Locate the cell with the specified text and output its (X, Y) center coordinate. 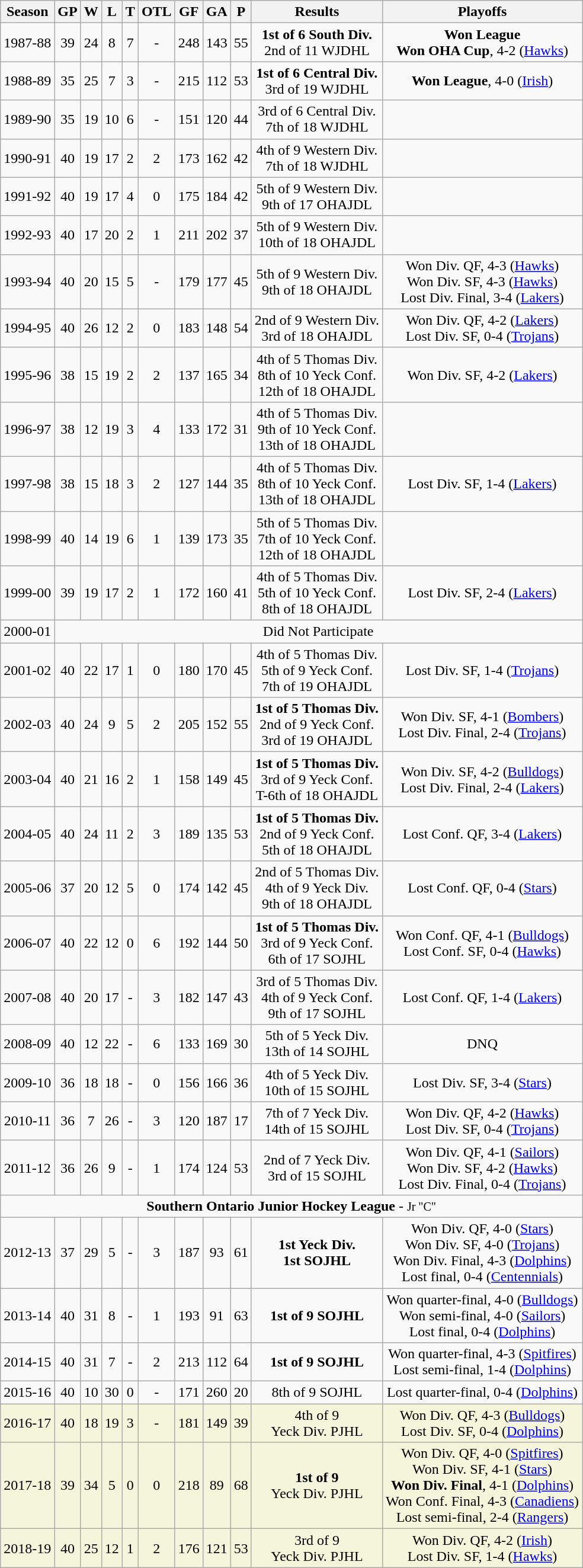
124 (217, 1167)
Won Div. QF, 4-2 (Hawks)Lost Div. SF, 0-4 (Trojans) (482, 1121)
1st of 5 Thomas Div.3rd of 9 Yeck Conf.T-6th of 18 OHAJDL (316, 779)
177 (217, 281)
L (111, 12)
2003-04 (27, 779)
Won Div. SF, 4-1 (Bombers)Lost Div. Final, 2-4 (Trojans) (482, 725)
5th of 9 Western Div.9th of 18 OHAJDL (316, 281)
7th of 7 Yeck Div.14th of 15 SOJHL (316, 1121)
1987-88 (27, 43)
2006-07 (27, 943)
11 (111, 834)
4th of 9 Western Div.7th of 18 WJDHL (316, 158)
OTL (156, 12)
2000-01 (27, 632)
54 (241, 328)
64 (241, 1362)
Won quarter-final, 4-0 (Bulldogs)Won semi-final, 4-0 (Sailors)Lost final, 0-4 (Dolphins) (482, 1316)
176 (188, 1548)
Won LeagueWon OHA Cup, 4-2 (Hawks) (482, 43)
1992-93 (27, 235)
Won Conf. QF, 4-1 (Bulldogs)Lost Conf. SF, 0-4 (Hawks) (482, 943)
171 (188, 1393)
5th of 5 Yeck Div.13th of 14 SOJHL (316, 1044)
160 (217, 593)
2014-15 (27, 1362)
5th of 9 Western Div.10th of 18 OHAJDL (316, 235)
44 (241, 120)
50 (241, 943)
43 (241, 997)
179 (188, 281)
4th of 5 Thomas Div.9th of 10 Yeck Conf.13th of 18 OHAJDL (316, 429)
2017-18 (27, 1486)
1st of 5 Thomas Div.2nd of 9 Yeck Conf.5th of 18 OHAJDL (316, 834)
169 (217, 1044)
2002-03 (27, 725)
205 (188, 725)
Won Div. QF, 4-0 (Stars)Won Div. SF, 4-0 (Trojans)Won Div. Final, 4-3 (Dolphins)Lost final, 0-4 (Centennials) (482, 1253)
162 (217, 158)
2nd of 5 Thomas Div.4th of 9 Yeck Div.9th of 18 OHAJDL (316, 888)
Won Div. QF, 4-3 (Bulldogs)Lost Div. SF, 0-4 (Dolphins) (482, 1423)
1994-95 (27, 328)
213 (188, 1362)
16 (111, 779)
2016-17 (27, 1423)
2009-10 (27, 1082)
Lost Div. SF, 3-4 (Stars) (482, 1082)
2013-14 (27, 1316)
1998-99 (27, 538)
2010-11 (27, 1121)
1st of 6 Central Div.3rd of 19 WJDHL (316, 81)
Southern Ontario Junior Hockey League - Jr "C" (291, 1206)
5th of 9 Western Div.9th of 17 OHAJDL (316, 197)
DNQ (482, 1044)
63 (241, 1316)
3rd of 6 Central Div.7th of 18 WJDHL (316, 120)
4th of 5 Thomas Div.5th of 10 Yeck Conf.8th of 18 OHAJDL (316, 593)
4th of 5 Thomas Div.8th of 10 Yeck Conf.13th of 18 OHAJDL (316, 484)
Lost Conf. QF, 3-4 (Lakers) (482, 834)
1996-97 (27, 429)
3rd of 9Yeck Div. PJHL (316, 1548)
180 (188, 670)
127 (188, 484)
4th of 5 Yeck Div.10th of 15 SOJHL (316, 1082)
3rd of 5 Thomas Div.4th of 9 Yeck Conf.9th of 17 SOJHL (316, 997)
Lost Div. SF, 1-4 (Lakers) (482, 484)
2007-08 (27, 997)
2011-12 (27, 1167)
5th of 5 Thomas Div.7th of 10 Yeck Conf.12th of 18 OHAJDL (316, 538)
2015-16 (27, 1393)
4th of 5 Thomas Div.5th of 9 Yeck Conf.7th of 19 OHAJDL (316, 670)
8th of 9 SOJHL (316, 1393)
189 (188, 834)
Results (316, 12)
Won Div. QF, 4-2 (Irish)Lost Div. SF, 1-4 (Hawks) (482, 1548)
202 (217, 235)
156 (188, 1082)
21 (91, 779)
Won Div. QF, 4-3 (Hawks)Won Div. SF, 4-3 (Hawks)Lost Div. Final, 3-4 (Lakers) (482, 281)
Lost Conf. QF, 0-4 (Stars) (482, 888)
143 (217, 43)
61 (241, 1253)
183 (188, 328)
1991-92 (27, 197)
193 (188, 1316)
1999-00 (27, 593)
29 (91, 1253)
GA (217, 12)
152 (217, 725)
Won quarter-final, 4-3 (Spitfires)Lost semi-final, 1-4 (Dolphins) (482, 1362)
Playoffs (482, 12)
Won Div. QF, 4-0 (Spitfires)Won Div. SF, 4-1 (Stars)Won Div. Final, 4-1 (Dolphins)Won Conf. Final, 4-3 (Canadiens)Lost semi-final, 2-4 (Rangers) (482, 1486)
Lost quarter-final, 0-4 (Dolphins) (482, 1393)
181 (188, 1423)
41 (241, 593)
14 (91, 538)
2nd of 9 Western Div.3rd of 18 OHAJDL (316, 328)
1st of 9Yeck Div. PJHL (316, 1486)
148 (217, 328)
Won Div. QF, 4-2 (Lakers)Lost Div. SF, 0-4 (Trojans) (482, 328)
182 (188, 997)
89 (217, 1486)
Lost Conf. QF, 1-4 (Lakers) (482, 997)
Won Div. SF, 4-2 (Bulldogs)Lost Div. Final, 2-4 (Lakers) (482, 779)
4th of 9Yeck Div. PJHL (316, 1423)
211 (188, 235)
68 (241, 1486)
1st of 5 Thomas Div.2nd of 9 Yeck Conf.3rd of 19 OHAJDL (316, 725)
1989-90 (27, 120)
2nd of 7 Yeck Div.3rd of 15 SOJHL (316, 1167)
170 (217, 670)
137 (188, 375)
GF (188, 12)
Did Not Participate (319, 632)
Won Div. SF, 4-2 (Lakers) (482, 375)
2008-09 (27, 1044)
151 (188, 120)
175 (188, 197)
2004-05 (27, 834)
121 (217, 1548)
215 (188, 81)
1995-96 (27, 375)
GP (68, 12)
Season (27, 12)
P (241, 12)
158 (188, 779)
248 (188, 43)
1st of 5 Thomas Div.3rd of 9 Yeck Conf.6th of 17 SOJHL (316, 943)
4th of 5 Thomas Div.8th of 10 Yeck Conf.12th of 18 OHAJDL (316, 375)
T (130, 12)
93 (217, 1253)
165 (217, 375)
142 (217, 888)
166 (217, 1082)
Won Div. QF, 4-1 (Sailors)Won Div. SF, 4-2 (Hawks)Lost Div. Final, 0-4 (Trojans) (482, 1167)
1993-94 (27, 281)
Lost Div. SF, 2-4 (Lakers) (482, 593)
218 (188, 1486)
1990-91 (27, 158)
1988-89 (27, 81)
2018-19 (27, 1548)
91 (217, 1316)
260 (217, 1393)
2001-02 (27, 670)
W (91, 12)
Lost Div. SF, 1-4 (Trojans) (482, 670)
139 (188, 538)
184 (217, 197)
1st of 6 South Div.2nd of 11 WJDHL (316, 43)
2005-06 (27, 888)
1st Yeck Div.1st SOJHL (316, 1253)
Won League, 4-0 (Irish) (482, 81)
147 (217, 997)
1997-98 (27, 484)
2012-13 (27, 1253)
192 (188, 943)
135 (217, 834)
